Return the (x, y) coordinate for the center point of the cell that contains the specified text.  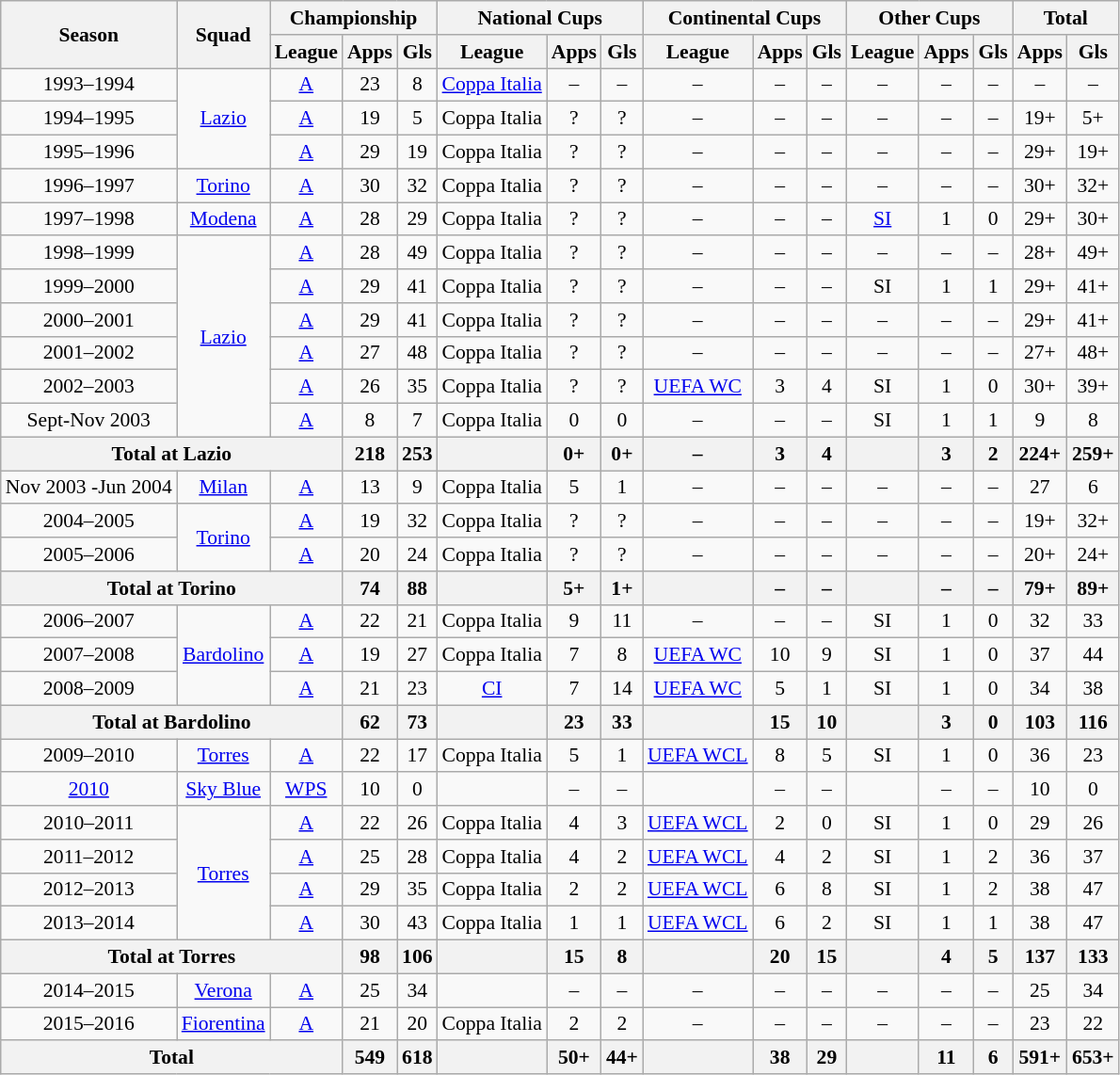
Squad (224, 34)
618 (418, 1058)
79+ (1040, 588)
39+ (1094, 387)
Total at Torres (171, 957)
44+ (622, 1058)
133 (1094, 957)
Continental Cups (744, 18)
2009–2010 (88, 756)
2013–2014 (88, 923)
2001–2002 (88, 353)
103 (1040, 722)
1998–1999 (88, 253)
49 (418, 253)
62 (370, 722)
74 (370, 588)
Nov 2003 -Jun 2004 (88, 488)
218 (370, 454)
14 (622, 689)
Total at Lazio (171, 454)
98 (370, 957)
43 (418, 923)
Other Cups (930, 18)
WPS (307, 790)
50+ (574, 1058)
1995–1996 (88, 152)
116 (1094, 722)
17 (418, 756)
2007–2008 (88, 655)
28+ (1040, 253)
24+ (1094, 554)
2005–2006 (88, 554)
106 (418, 957)
2014–2015 (88, 990)
224+ (1040, 454)
48 (418, 353)
1+ (622, 588)
Sept-Nov 2003 (88, 421)
Total at Torino (171, 588)
1994–1995 (88, 119)
2008–2009 (88, 689)
Fiorentina (224, 1024)
259+ (1094, 454)
20+ (1040, 554)
2002–2003 (88, 387)
73 (418, 722)
2006–2007 (88, 621)
Milan (224, 488)
48+ (1094, 353)
Bardolino (224, 655)
Total at Bardolino (171, 722)
49+ (1094, 253)
Sky Blue (224, 790)
1993–1994 (88, 85)
Championship (354, 18)
89+ (1094, 588)
Season (88, 34)
2000–2001 (88, 320)
653+ (1094, 1058)
2011–2012 (88, 857)
137 (1040, 957)
44 (1094, 655)
2012–2013 (88, 890)
88 (418, 588)
Verona (224, 990)
Modena (224, 219)
2004–2005 (88, 521)
549 (370, 1058)
13 (370, 488)
1996–1997 (88, 185)
CI (492, 689)
24 (418, 554)
591+ (1040, 1058)
2010–2011 (88, 823)
2010 (88, 790)
1997–1998 (88, 219)
27+ (1040, 353)
253 (418, 454)
1999–2000 (88, 286)
National Cups (540, 18)
2015–2016 (88, 1024)
